Search for the cell housing the specified text and yield its (x, y) center coordinate. 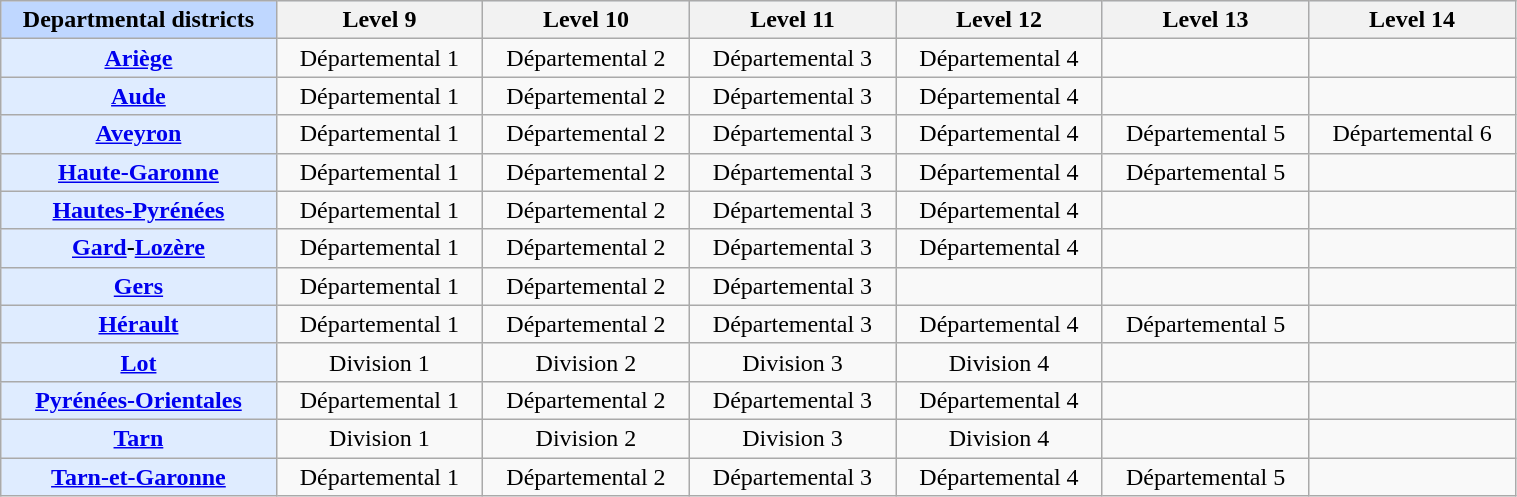
Aude (138, 96)
Haute-Garonne (138, 172)
Lot (138, 362)
Level 11 (792, 20)
Aveyron (138, 134)
Départemental 6 (1412, 134)
Gard-Lozère (138, 248)
Gers (138, 286)
Pyrénées-Orientales (138, 400)
Level 14 (1412, 20)
Hautes-Pyrénées (138, 210)
Hérault (138, 324)
Tarn-et-Garonne (138, 477)
Ariège (138, 58)
Level 9 (380, 20)
Departmental districts (138, 20)
Level 10 (586, 20)
Level 12 (1000, 20)
Level 13 (1206, 20)
Tarn (138, 438)
